Detect which cell encompasses the target text, then output its [X, Y] center coordinate. 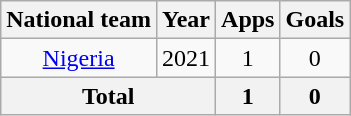
Total [108, 96]
2021 [186, 58]
Year [186, 20]
Nigeria [79, 58]
National team [79, 20]
Goals [315, 20]
Apps [248, 20]
